Return the [X, Y] coordinate for the center point of the cell that contains the specified text.  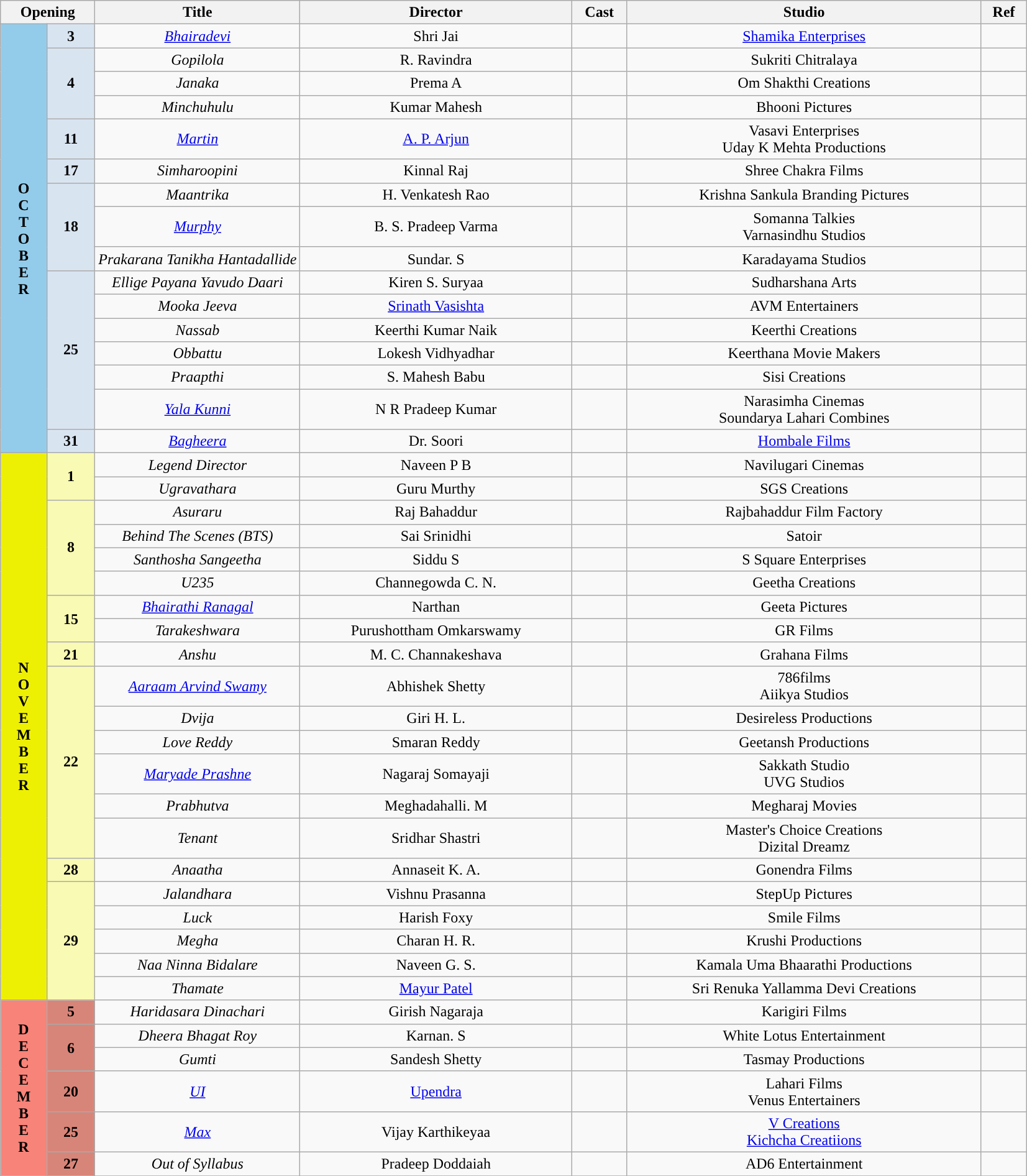
Karigiri Films [804, 1012]
Bhooni Pictures [804, 107]
Smaran Reddy [436, 742]
Krishna Sankula Branding Pictures [804, 195]
Anaatha [198, 870]
H. Venkatesh Rao [436, 195]
Keerthi Kumar Naik [436, 330]
Simharoopini [198, 171]
Obbattu [198, 354]
27 [71, 1164]
Prakarana Tanikha Hantadallide [198, 259]
Nagaraj Somayaji [436, 774]
Megha [198, 941]
OCTOBER [24, 239]
22 [71, 762]
Max [198, 1131]
Tarakeshwara [198, 630]
Dvija [198, 718]
Haridasara Dinachari [198, 1012]
Naa Ninna Bidalare [198, 965]
Shree Chakra Films [804, 171]
Prema A [436, 83]
Guru Murthy [436, 489]
Cast [599, 12]
Luck [198, 917]
Geetha Creations [804, 583]
Sridhar Shastri [436, 838]
Director [436, 12]
5 [71, 1012]
Karnan. S [436, 1036]
Ellige Payana Yavudo Daari [198, 282]
Vasavi EnterprisesUday K Mehta Productions [804, 139]
Geetansh Productions [804, 742]
Opening [48, 12]
DECEMBER [24, 1088]
Raj Bahaddur [436, 512]
Studio [804, 12]
White Lotus Entertainment [804, 1036]
Navilugari Cinemas [804, 465]
Bagheera [198, 441]
Narthan [436, 607]
Srinath Vasishta [436, 306]
Shamika Enterprises [804, 36]
Martin [198, 139]
AD6 Entertainment [804, 1164]
NOVEMBER [24, 727]
Satoir [804, 536]
Keerthi Creations [804, 330]
Somanna Talkies Varnasindhu Studios [804, 226]
Gonendra Films [804, 870]
Mooka Jeeva [198, 306]
Charan H. R. [436, 941]
V Creations Kichcha Creatiions [804, 1131]
A. P. Arjun [436, 139]
Out of Syllabus [198, 1164]
18 [71, 226]
Anshu [198, 654]
Ref [1003, 12]
Meghadahalli. M [436, 806]
Dheera Bhagat Roy [198, 1036]
Karadayama Studios [804, 259]
Hombale Films [804, 441]
6 [71, 1047]
AVM Entertainers [804, 306]
31 [71, 441]
29 [71, 941]
Giri H. L. [436, 718]
Bhairathi Ranagal [198, 607]
Kamala Uma Bhaarathi Productions [804, 965]
Behind The Scenes (BTS) [198, 536]
Megharaj Movies [804, 806]
Upendra [436, 1091]
Lahari FilmsVenus Entertainers [804, 1091]
Sai Srinidhi [436, 536]
Maantrika [198, 195]
Tenant [198, 838]
Prabhutva [198, 806]
Praapthi [198, 377]
Vijay Karthikeyaa [436, 1131]
Murphy [198, 226]
Narasimha Cinemas Soundarya Lahari Combines [804, 409]
21 [71, 654]
Title [198, 12]
3 [71, 36]
Kiren S. Suryaa [436, 282]
Sudharshana Arts [804, 282]
M. C. Channakeshava [436, 654]
20 [71, 1091]
Asuraru [198, 512]
Master's Choice Creations Dizital Dreamz [804, 838]
Minchuhulu [198, 107]
Siddu S [436, 559]
Annaseit K. A. [436, 870]
Maryade Prashne [198, 774]
Keerthana Movie Makers [804, 354]
Love Reddy [198, 742]
Kinnal Raj [436, 171]
Janaka [198, 83]
Channegowda C. N. [436, 583]
Grahana Films [804, 654]
GR Films [804, 630]
Shri Jai [436, 36]
4 [71, 83]
Purushottham Omkarswamy [436, 630]
Smile Films [804, 917]
8 [71, 548]
Sakkath Studio UVG Studios [804, 774]
N R Pradeep Kumar [436, 409]
11 [71, 139]
Kumar Mahesh [436, 107]
Rajbahaddur Film Factory [804, 512]
Bhairadevi [198, 36]
Lokesh Vidhyadhar [436, 354]
Santhosha Sangeetha [198, 559]
Girish Nagaraja [436, 1012]
Gumti [198, 1059]
Vishnu Prasanna [436, 894]
Jalandhara [198, 894]
Ugravathara [198, 489]
786films Aiikya Studios [804, 686]
Naveen G. S. [436, 965]
UI [198, 1091]
Naveen P B [436, 465]
Aaraam Arvind Swamy [198, 686]
Gopilola [198, 60]
Yala Kunni [198, 409]
Sisi Creations [804, 377]
B. S. Pradeep Varma [436, 226]
Krushi Productions [804, 941]
17 [71, 171]
Thamate [198, 988]
1 [71, 477]
StepUp Pictures [804, 894]
Desireless Productions [804, 718]
S Square Enterprises [804, 559]
Dr. Soori [436, 441]
Om Shakthi Creations [804, 83]
Geeta Pictures [804, 607]
Legend Director [198, 465]
R. Ravindra [436, 60]
Sukriti Chitralaya [804, 60]
Nassab [198, 330]
Harish Foxy [436, 917]
Sandesh Shetty [436, 1059]
S. Mahesh Babu [436, 377]
SGS Creations [804, 489]
Pradeep Doddaiah [436, 1164]
28 [71, 870]
Sundar. S [436, 259]
Abhishek Shetty [436, 686]
15 [71, 618]
Tasmay Productions [804, 1059]
U235 [198, 583]
Mayur Patel [436, 988]
Sri Renuka Yallamma Devi Creations [804, 988]
